Identify which cell holds the provided text, then report its (X, Y) central coordinate. 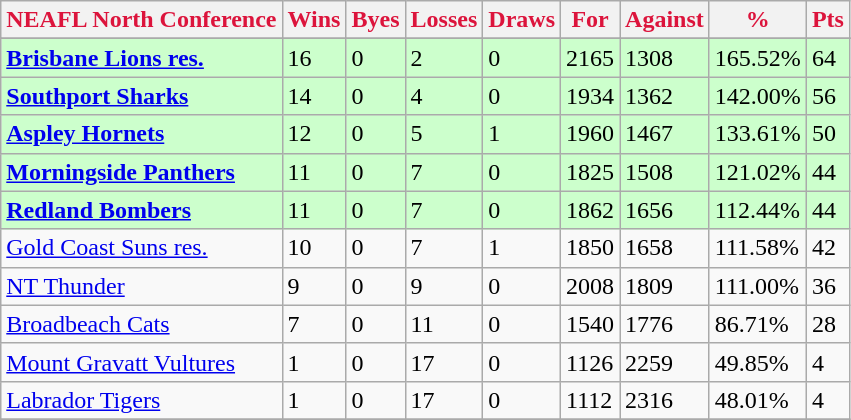
49.85% (758, 362)
28 (828, 324)
1362 (665, 96)
1540 (590, 324)
% (758, 20)
Brisbane Lions res. (142, 58)
36 (828, 286)
1112 (590, 400)
NEAFL North Conference (142, 20)
111.58% (758, 248)
Redland Bombers (142, 210)
1809 (665, 286)
112.44% (758, 210)
1308 (665, 58)
142.00% (758, 96)
Draws (522, 20)
Pts (828, 20)
Aspley Hornets (142, 134)
133.61% (758, 134)
1656 (665, 210)
111.00% (758, 286)
1126 (590, 362)
1850 (590, 248)
14 (314, 96)
5 (444, 134)
12 (314, 134)
42 (828, 248)
Morningside Panthers (142, 172)
2165 (590, 58)
165.52% (758, 58)
1960 (590, 134)
56 (828, 96)
1862 (590, 210)
1658 (665, 248)
1934 (590, 96)
2008 (590, 286)
For (590, 20)
64 (828, 58)
50 (828, 134)
1508 (665, 172)
2 (444, 58)
Wins (314, 20)
Labrador Tigers (142, 400)
1776 (665, 324)
Mount Gravatt Vultures (142, 362)
Losses (444, 20)
1467 (665, 134)
Byes (376, 20)
Gold Coast Suns res. (142, 248)
Broadbeach Cats (142, 324)
2259 (665, 362)
86.71% (758, 324)
NT Thunder (142, 286)
10 (314, 248)
121.02% (758, 172)
1825 (590, 172)
2316 (665, 400)
16 (314, 58)
Southport Sharks (142, 96)
48.01% (758, 400)
Against (665, 20)
